For the text-containing cell, return its midpoint in [X, Y] coordinate format. 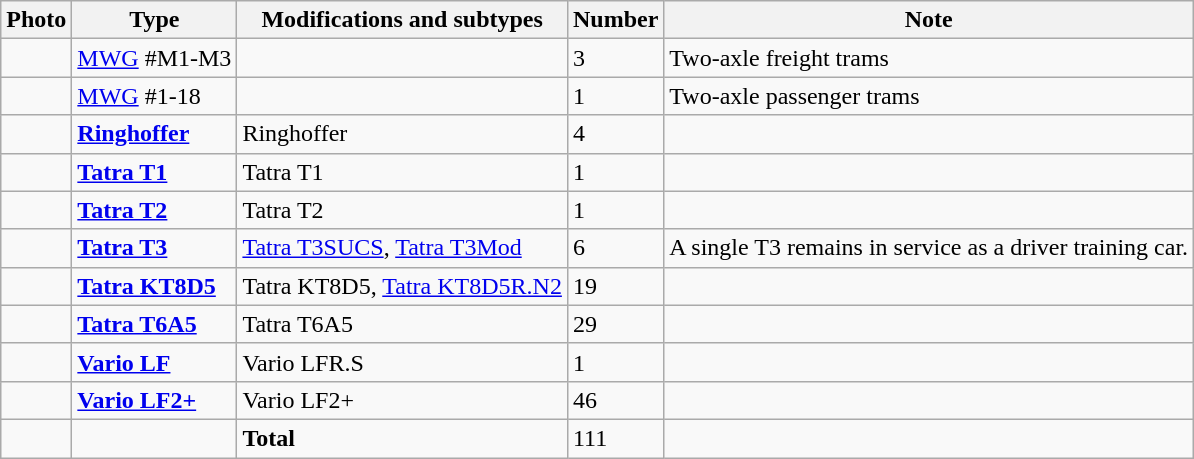
4 [615, 134]
Tatra KT8D5 [154, 286]
Modifications and subtypes [402, 20]
MWG #1-18 [154, 96]
Photo [36, 20]
6 [615, 248]
111 [615, 438]
19 [615, 286]
Total [402, 438]
Vario LF [154, 362]
46 [615, 400]
Note [929, 20]
3 [615, 58]
Tatra T3SUCS, Tatra T3Mod [402, 248]
Two-axle passenger trams [929, 96]
Tatra T3 [154, 248]
A single T3 remains in service as a driver training car. [929, 248]
MWG #M1-M3 [154, 58]
Two-axle freight trams [929, 58]
Vario LFR.S [402, 362]
Type [154, 20]
Tatra KT8D5, Tatra KT8D5R.N2 [402, 286]
Number [615, 20]
29 [615, 324]
